Locate the cell with the specified text and output its [x, y] center coordinate. 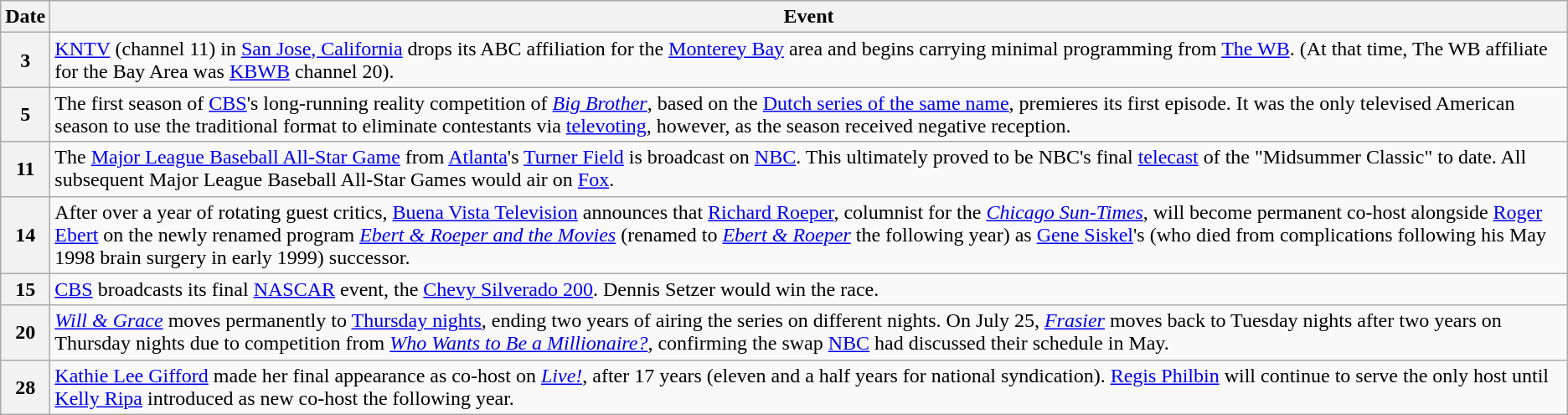
28 [25, 387]
Date [25, 17]
11 [25, 169]
14 [25, 235]
15 [25, 289]
3 [25, 60]
20 [25, 332]
Event [809, 17]
5 [25, 114]
CBS broadcasts its final NASCAR event, the Chevy Silverado 200. Dennis Setzer would win the race. [809, 289]
